Provide the [x, y] coordinate of the cell's center where the given text is located.  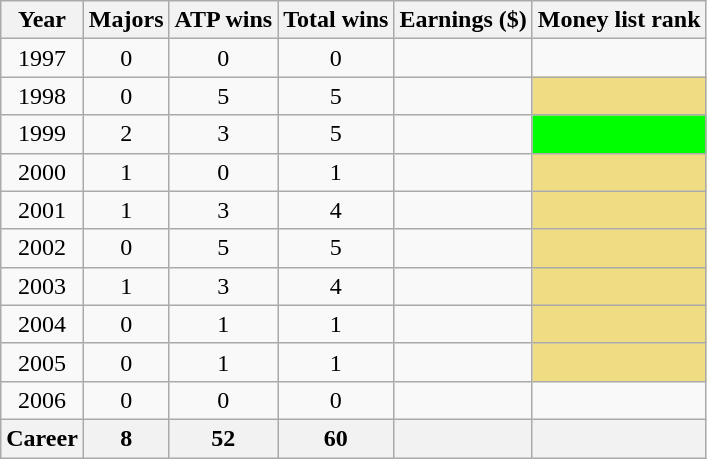
2003 [42, 286]
2004 [42, 324]
2 [126, 134]
Career [42, 438]
Total wins [336, 20]
1997 [42, 58]
ATP wins [224, 20]
52 [224, 438]
1999 [42, 134]
Money list rank [619, 20]
8 [126, 438]
2006 [42, 400]
1998 [42, 96]
Earnings ($) [463, 20]
Year [42, 20]
2002 [42, 248]
2005 [42, 362]
60 [336, 438]
Majors [126, 20]
2000 [42, 172]
2001 [42, 210]
